For the text-containing cell, return its midpoint in [x, y] coordinate format. 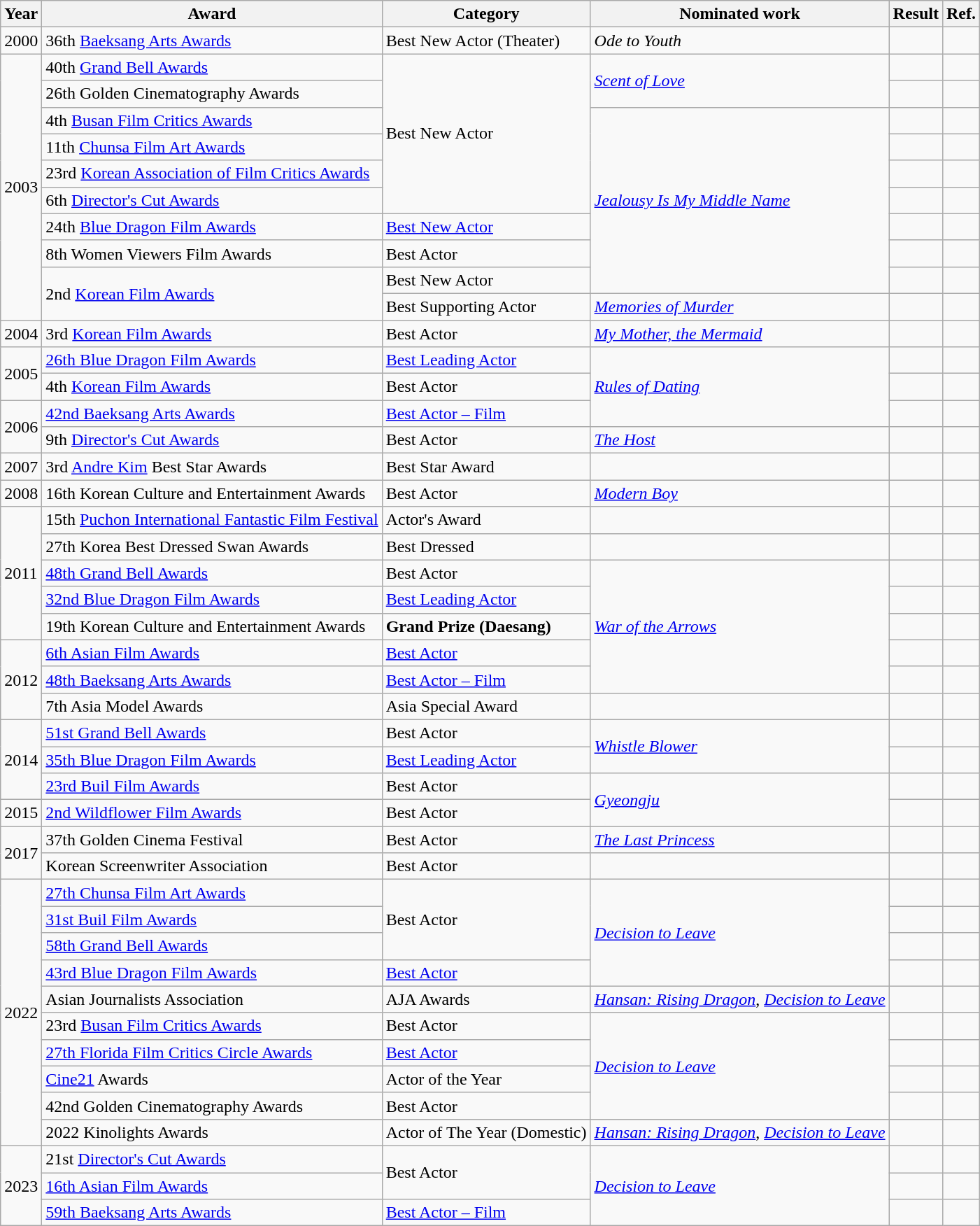
7th Asia Model Awards [212, 706]
2011 [21, 573]
Actor of The Year (Domestic) [486, 1132]
51st Grand Bell Awards [212, 733]
Nominated work [740, 14]
Asia Special Award [486, 706]
16th Korean Culture and Entertainment Awards [212, 493]
War of the Arrows [740, 626]
4th Korean Film Awards [212, 387]
3rd Korean Film Awards [212, 334]
11th Chunsa Film Art Awards [212, 147]
2003 [21, 188]
58th Grand Bell Awards [212, 946]
23rd Busan Film Critics Awards [212, 1026]
Korean Screenwriter Association [212, 866]
2004 [21, 334]
Whistle Blower [740, 746]
Ref. [961, 14]
Asian Journalists Association [212, 999]
43rd Blue Dragon Film Awards [212, 973]
2022 Kinolights Awards [212, 1132]
2015 [21, 813]
2012 [21, 679]
2nd Wildflower Film Awards [212, 813]
Gyeongju [740, 800]
2007 [21, 467]
Year [21, 14]
2000 [21, 41]
Actor's Award [486, 520]
26th Blue Dragon Film Awards [212, 360]
23rd Korean Association of Film Critics Awards [212, 174]
Jealousy Is My Middle Name [740, 200]
15th Puchon International Fantastic Film Festival [212, 520]
2023 [21, 1185]
4th Busan Film Critics Awards [212, 120]
9th Director's Cut Awards [212, 440]
19th Korean Culture and Entertainment Awards [212, 626]
The Last Princess [740, 840]
8th Women Viewers Film Awards [212, 253]
27th Chunsa Film Art Awards [212, 893]
Grand Prize (Daesang) [486, 626]
35th Blue Dragon Film Awards [212, 759]
21st Director's Cut Awards [212, 1159]
27th Korea Best Dressed Swan Awards [212, 547]
59th Baeksang Arts Awards [212, 1213]
Best Star Award [486, 467]
23rd Buil Film Awards [212, 787]
24th Blue Dragon Film Awards [212, 227]
Best Supporting Actor [486, 306]
2022 [21, 1013]
My Mother, the Mermaid [740, 334]
2014 [21, 759]
Category [486, 14]
16th Asian Film Awards [212, 1186]
Scent of Love [740, 80]
26th Golden Cinematography Awards [212, 94]
40th Grand Bell Awards [212, 67]
37th Golden Cinema Festival [212, 840]
Actor of the Year [486, 1079]
6th Asian Film Awards [212, 653]
31st Buil Film Awards [212, 919]
Memories of Murder [740, 306]
2nd Korean Film Awards [212, 293]
32nd Blue Dragon Film Awards [212, 600]
2017 [21, 853]
Award [212, 14]
2008 [21, 493]
3rd Andre Kim Best Star Awards [212, 467]
Rules of Dating [740, 387]
Best New Actor (Theater) [486, 41]
Result [916, 14]
27th Florida Film Critics Circle Awards [212, 1052]
42nd Golden Cinematography Awards [212, 1106]
Best Dressed [486, 547]
2005 [21, 374]
Cine21 Awards [212, 1079]
6th Director's Cut Awards [212, 200]
Modern Boy [740, 493]
2006 [21, 427]
48th Baeksang Arts Awards [212, 679]
Ode to Youth [740, 41]
36th Baeksang Arts Awards [212, 41]
48th Grand Bell Awards [212, 573]
The Host [740, 440]
42nd Baeksang Arts Awards [212, 414]
AJA Awards [486, 999]
